For the text-containing cell, return its midpoint in (x, y) coordinate format. 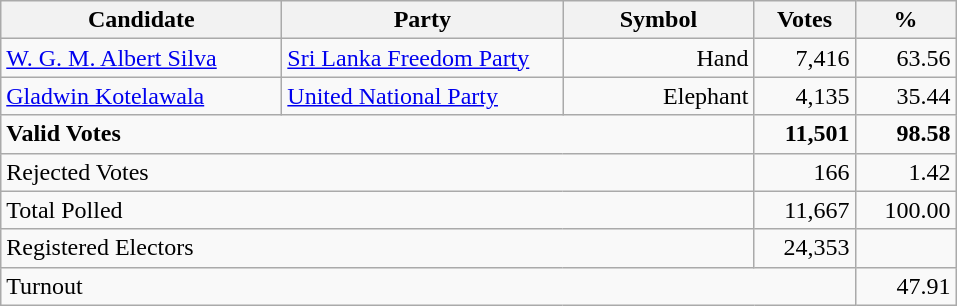
4,135 (804, 96)
98.58 (906, 134)
Valid Votes (378, 134)
100.00 (906, 210)
1.42 (906, 172)
63.56 (906, 58)
% (906, 20)
7,416 (804, 58)
47.91 (906, 286)
W. G. M. Albert Silva (142, 58)
Rejected Votes (378, 172)
24,353 (804, 248)
11,501 (804, 134)
Candidate (142, 20)
Sri Lanka Freedom Party (422, 58)
Turnout (428, 286)
11,667 (804, 210)
Party (422, 20)
Elephant (658, 96)
Gladwin Kotelawala (142, 96)
Registered Electors (378, 248)
Total Polled (378, 210)
35.44 (906, 96)
United National Party (422, 96)
Symbol (658, 20)
166 (804, 172)
Hand (658, 58)
Votes (804, 20)
